Scan for the cell matching the given text and deliver its (X, Y) coordinate at center. 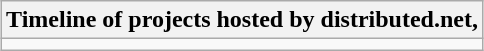
Timeline of projects hosted by distributed.net, (242, 20)
